Identify which cell holds the provided text, then report its (x, y) central coordinate. 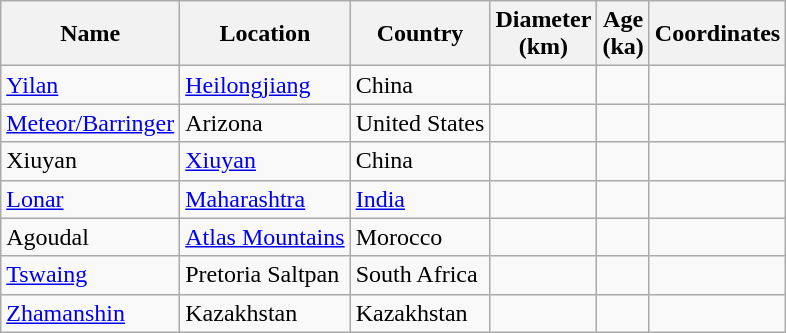
Maharashtra (265, 199)
Agoudal (90, 237)
Arizona (265, 123)
Location (265, 34)
Age(ka) (623, 34)
Pretoria Saltpan (265, 275)
Yilan (90, 85)
Meteor/Barringer (90, 123)
South Africa (420, 275)
Country (420, 34)
Atlas Mountains (265, 237)
Lonar (90, 199)
United States (420, 123)
India (420, 199)
Coordinates (717, 34)
Heilongjiang (265, 85)
Diameter(km) (544, 34)
Tswaing (90, 275)
Morocco (420, 237)
Zhamanshin (90, 313)
Name (90, 34)
